Scan for the cell matching the given text and deliver its (x, y) coordinate at center. 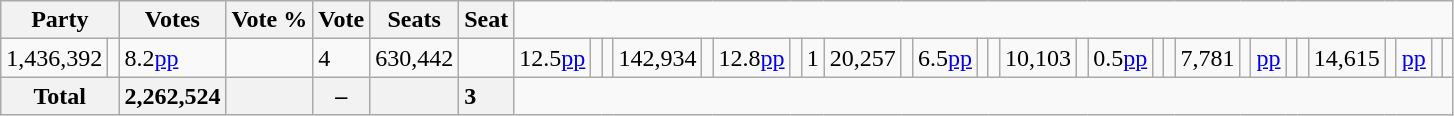
7,781 (1208, 58)
1,436,392 (54, 58)
0.5pp (1120, 58)
4 (342, 58)
1 (812, 58)
Seats (414, 20)
Votes (172, 20)
Seat (486, 20)
12.8pp (752, 58)
8.2pp (172, 58)
Vote % (270, 20)
Total (60, 96)
3 (486, 96)
6.5pp (944, 58)
14,615 (1346, 58)
Vote (342, 20)
630,442 (414, 58)
10,103 (1038, 58)
20,257 (862, 58)
– (342, 96)
12.5pp (552, 58)
142,934 (658, 58)
Party (60, 20)
2,262,524 (172, 96)
